Return the [X, Y] coordinate for the center point of the cell that contains the specified text.  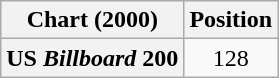
US Billboard 200 [92, 58]
Position [231, 20]
Chart (2000) [92, 20]
128 [231, 58]
